From the cell containing the given text, extract its center point as [X, Y] coordinate. 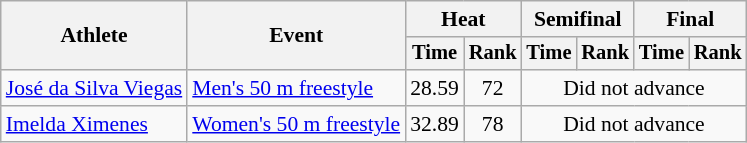
Imelda Ximenes [94, 124]
Men's 50 m freestyle [296, 88]
Athlete [94, 36]
72 [493, 88]
Event [296, 36]
Heat [463, 19]
32.89 [434, 124]
78 [493, 124]
Semifinal [577, 19]
Women's 50 m freestyle [296, 124]
José da Silva Viegas [94, 88]
28.59 [434, 88]
Final [690, 19]
